Locate the cell with the specified text and output its (x, y) center coordinate. 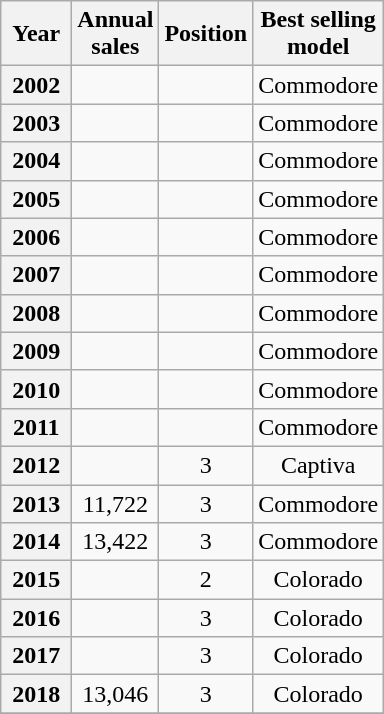
2012 (36, 465)
2011 (36, 427)
2017 (36, 656)
2004 (36, 161)
2010 (36, 389)
2 (206, 580)
Annual sales (116, 34)
2002 (36, 85)
2005 (36, 199)
2007 (36, 275)
2018 (36, 694)
Captiva (318, 465)
11,722 (116, 503)
Best selling model (318, 34)
2016 (36, 618)
2013 (36, 503)
2006 (36, 237)
Position (206, 34)
2015 (36, 580)
2008 (36, 313)
Year (36, 34)
13,046 (116, 694)
2014 (36, 542)
2003 (36, 123)
2009 (36, 351)
13,422 (116, 542)
